Return the (X, Y) coordinate for the center point of the cell that contains the specified text.  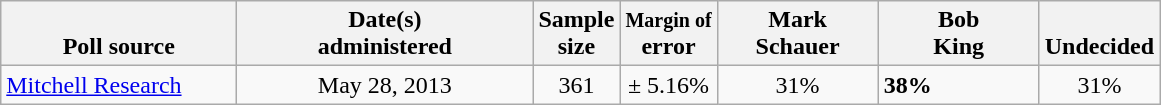
± 5.16% (668, 85)
May 28, 2013 (385, 85)
38% (958, 85)
Undecided (1099, 34)
Poll source (119, 34)
Mitchell Research (119, 85)
Margin oferror (668, 34)
Samplesize (576, 34)
361 (576, 85)
Date(s)administered (385, 34)
BobKing (958, 34)
MarkSchauer (798, 34)
